Scan for the cell matching the given text and deliver its (X, Y) coordinate at center. 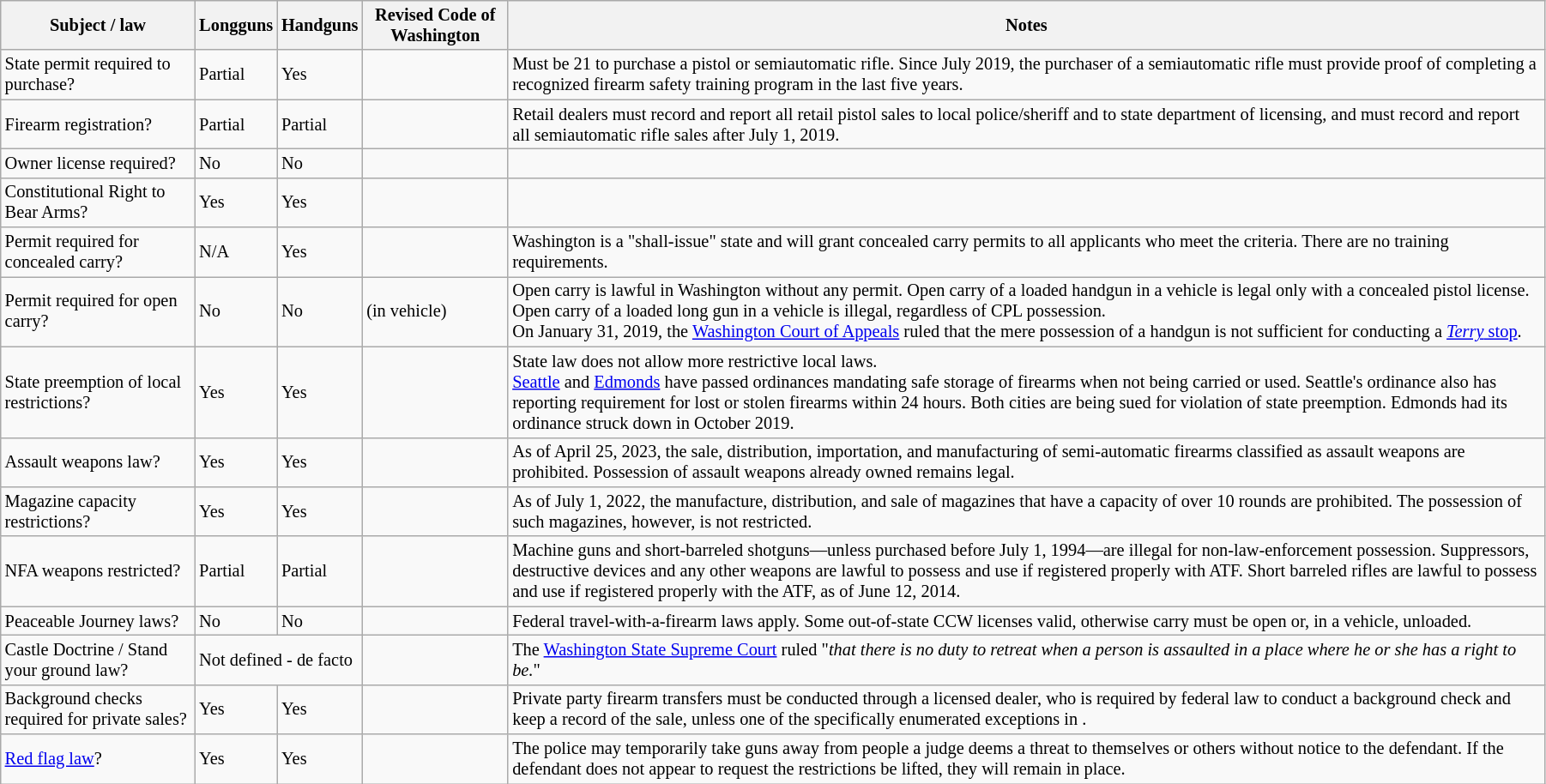
Assault weapons law? (98, 462)
Notes (1026, 25)
Peaceable Journey laws? (98, 621)
Background checks required for private sales? (98, 709)
State preemption of local restrictions? (98, 392)
Federal travel-with-a-firearm laws apply. Some out-of-state CCW licenses valid, otherwise carry must be open or, in a vehicle, unloaded. (1026, 621)
N/A (236, 252)
Owner license required? (98, 163)
Castle Doctrine / Stand your ground law? (98, 660)
State permit required to purchase? (98, 75)
Handguns (319, 25)
Firearm registration? (98, 124)
(in vehicle) (435, 311)
Subject / law (98, 25)
Revised Code of Washington (435, 25)
Magazine capacity restrictions? (98, 511)
Longguns (236, 25)
Constitutional Right to Bear Arms? (98, 202)
NFA weapons restricted? (98, 571)
Permit required for open carry? (98, 311)
Red flag law? (98, 759)
The Washington State Supreme Court ruled "that there is no duty to retreat when a person is assaulted in a place where he or she has a right to be." (1026, 660)
Permit required for concealed carry? (98, 252)
Not defined - de facto (278, 660)
